Search for the cell housing the specified text and yield its (X, Y) center coordinate. 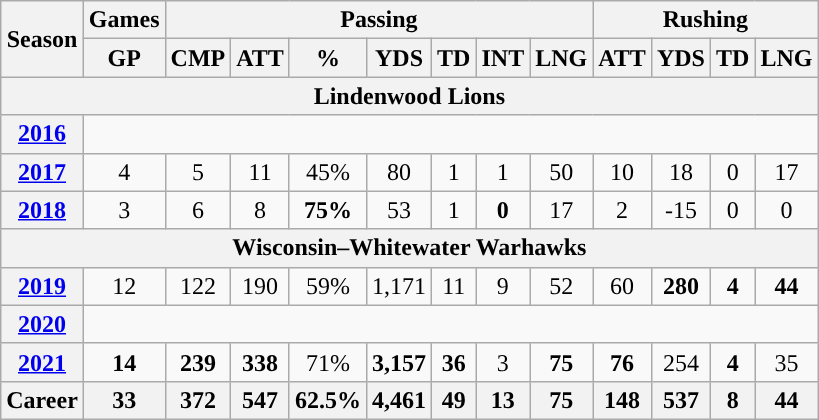
Wisconsin–Whitewater Warhawks (410, 248)
50 (562, 172)
59% (328, 286)
547 (260, 400)
Lindenwood Lions (410, 96)
Games (124, 20)
2 (622, 210)
53 (398, 210)
75% (328, 210)
-15 (680, 210)
2016 (42, 134)
33 (124, 400)
2021 (42, 362)
148 (622, 400)
1,171 (398, 286)
2020 (42, 324)
GP (124, 58)
372 (198, 400)
76 (622, 362)
280 (680, 286)
10 (622, 172)
338 (260, 362)
122 (198, 286)
62.5% (328, 400)
239 (198, 362)
45% (328, 172)
2019 (42, 286)
3,157 (398, 362)
190 (260, 286)
Career (42, 400)
Season (42, 39)
13 (503, 400)
12 (124, 286)
52 (562, 286)
14 (124, 362)
254 (680, 362)
71% (328, 362)
18 (680, 172)
2018 (42, 210)
35 (786, 362)
2017 (42, 172)
INT (503, 58)
5 (198, 172)
Passing (379, 20)
CMP (198, 58)
6 (198, 210)
4,461 (398, 400)
80 (398, 172)
9 (503, 286)
537 (680, 400)
% (328, 58)
Rushing (706, 20)
60 (622, 286)
49 (454, 400)
36 (454, 362)
